Extract the (x, y) coordinate from the center of the cell holding the provided text.  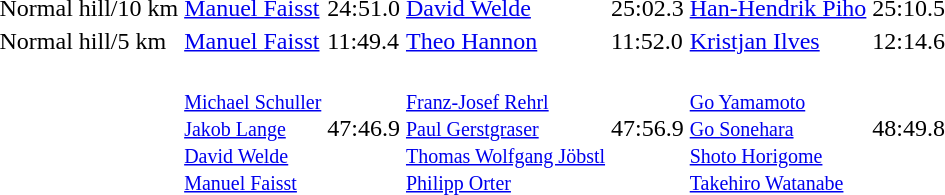
11:49.4 (364, 41)
Theo Hannon (505, 41)
11:52.0 (648, 41)
Kristjan Ilves (778, 41)
Manuel Faisst (253, 41)
